Determine the (X, Y) coordinate at the center of the cell enclosing the given text.  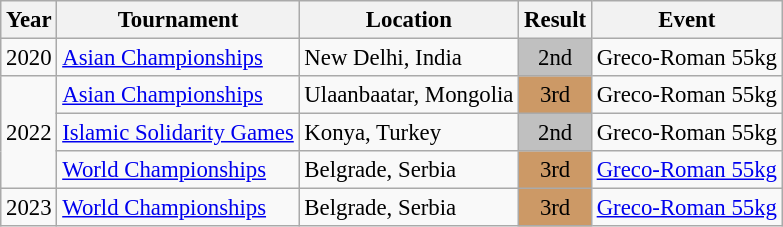
Islamic Solidarity Games (178, 133)
Year (29, 20)
Event (686, 20)
Location (409, 20)
2022 (29, 132)
2020 (29, 58)
Konya, Turkey (409, 133)
New Delhi, India (409, 58)
Tournament (178, 20)
Ulaanbaatar, Mongolia (409, 95)
Result (556, 20)
2023 (29, 208)
